Provide the (X, Y) coordinate of the cell's center where the given text is located.  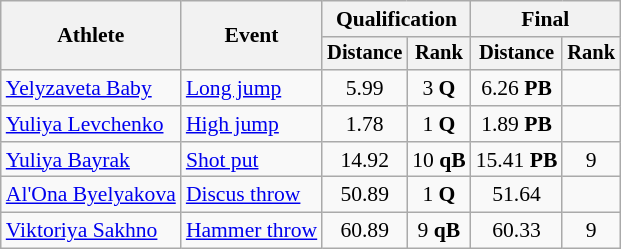
Athlete (91, 36)
Yelyzaveta Baby (91, 88)
Hammer throw (252, 231)
9 qB (439, 231)
High jump (252, 124)
1.89 PB (517, 124)
Event (252, 36)
15.41 PB (517, 160)
Al'Ona Byelyakova (91, 195)
Qualification (396, 19)
60.89 (364, 231)
10 qB (439, 160)
5.99 (364, 88)
51.64 (517, 195)
60.33 (517, 231)
3 Q (439, 88)
14.92 (364, 160)
1.78 (364, 124)
Long jump (252, 88)
Yuliya Levchenko (91, 124)
Discus throw (252, 195)
Yuliya Bayrak (91, 160)
Viktoriya Sakhno (91, 231)
50.89 (364, 195)
Final (546, 19)
6.26 PB (517, 88)
Shot put (252, 160)
